Output the [X, Y] coordinate of the center of the cell containing the given text.  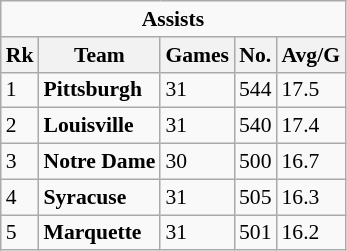
540 [256, 126]
Louisville [99, 126]
544 [256, 90]
No. [256, 55]
Marquette [99, 233]
16.7 [311, 162]
Pittsburgh [99, 90]
30 [197, 162]
Assists [173, 19]
5 [20, 233]
Avg/G [311, 55]
1 [20, 90]
500 [256, 162]
Games [197, 55]
Team [99, 55]
2 [20, 126]
17.4 [311, 126]
Notre Dame [99, 162]
16.3 [311, 197]
501 [256, 233]
505 [256, 197]
Syracuse [99, 197]
Rk [20, 55]
17.5 [311, 90]
4 [20, 197]
16.2 [311, 233]
3 [20, 162]
